Extract the (X, Y) coordinate from the center of the cell holding the provided text.  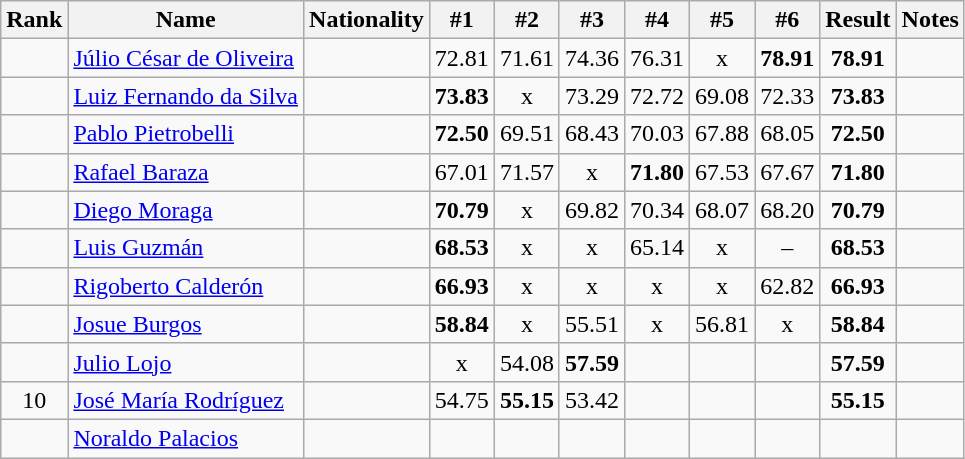
56.81 (722, 324)
54.75 (462, 400)
Rigoberto Calderón (186, 286)
Júlio César de Oliveira (186, 58)
70.34 (656, 210)
68.43 (592, 134)
69.82 (592, 210)
Notes (930, 20)
67.67 (788, 172)
68.07 (722, 210)
Josue Burgos (186, 324)
72.33 (788, 96)
#3 (592, 20)
Noraldo Palacios (186, 438)
Luis Guzmán (186, 248)
73.29 (592, 96)
Nationality (367, 20)
José María Rodríguez (186, 400)
65.14 (656, 248)
Diego Moraga (186, 210)
62.82 (788, 286)
67.88 (722, 134)
74.36 (592, 58)
76.31 (656, 58)
Result (858, 20)
Rank (34, 20)
– (788, 248)
#4 (656, 20)
#2 (526, 20)
Luiz Fernando da Silva (186, 96)
Pablo Pietrobelli (186, 134)
#5 (722, 20)
69.08 (722, 96)
#1 (462, 20)
67.01 (462, 172)
Rafael Baraza (186, 172)
71.61 (526, 58)
68.20 (788, 210)
70.03 (656, 134)
Name (186, 20)
68.05 (788, 134)
67.53 (722, 172)
72.72 (656, 96)
54.08 (526, 362)
55.51 (592, 324)
53.42 (592, 400)
71.57 (526, 172)
10 (34, 400)
72.81 (462, 58)
Julio Lojo (186, 362)
69.51 (526, 134)
#6 (788, 20)
